Detect which cell encompasses the target text, then output its (x, y) center coordinate. 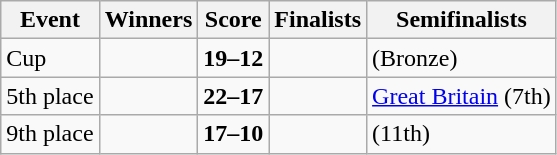
Score (234, 20)
17–10 (234, 134)
9th place (50, 134)
22–17 (234, 96)
(11th) (462, 134)
Semifinalists (462, 20)
Great Britain (7th) (462, 96)
19–12 (234, 58)
5th place (50, 96)
Cup (50, 58)
(Bronze) (462, 58)
Event (50, 20)
Finalists (318, 20)
Winners (148, 20)
